From the cell containing the given text, extract its center point as (X, Y) coordinate. 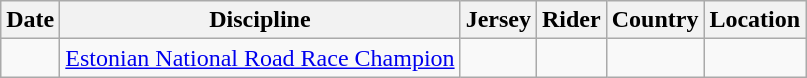
Estonian National Road Race Champion (260, 58)
Location (755, 20)
Country (655, 20)
Discipline (260, 20)
Rider (571, 20)
Date (30, 20)
Jersey (498, 20)
